Output the [x, y] coordinate of the center of the cell containing the given text.  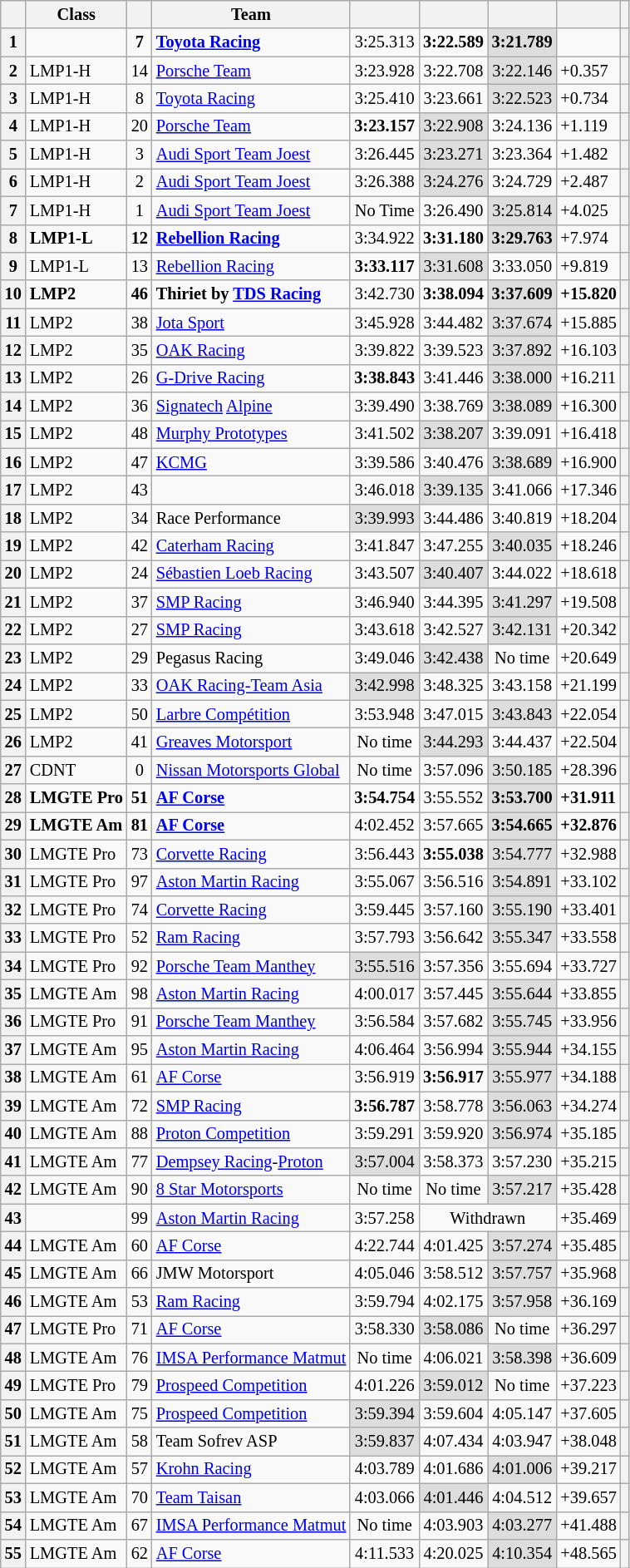
4:01.686 [454, 1469]
4:03.066 [384, 1497]
3:31.180 [454, 239]
3:56.063 [522, 1106]
+34.274 [588, 1106]
3:29.763 [522, 239]
3:57.258 [384, 1218]
76 [140, 1358]
3:58.373 [454, 1161]
3:39.586 [384, 462]
3:55.347 [522, 938]
3:24.276 [454, 182]
3:57.160 [454, 910]
3:22.146 [522, 71]
3:57.445 [454, 994]
+39.657 [588, 1497]
Caterham Racing [251, 546]
3:38.094 [454, 294]
4 [13, 126]
3:59.837 [384, 1442]
Nissan Motorsports Global [251, 770]
3:57.958 [522, 1302]
3:59.604 [454, 1413]
+35.185 [588, 1134]
3:37.892 [522, 350]
+1.119 [588, 126]
4:07.434 [454, 1442]
4:01.446 [454, 1497]
+35.215 [588, 1161]
71 [140, 1329]
3:59.445 [384, 910]
3:56.516 [454, 882]
+0.734 [588, 98]
3:55.038 [454, 854]
32 [13, 910]
3:58.778 [454, 1106]
4:10.354 [522, 1553]
4:03.903 [454, 1526]
3:43.843 [522, 714]
3:56.974 [522, 1134]
Dempsey Racing-Proton [251, 1161]
+18.246 [588, 546]
4:03.947 [522, 1442]
57 [140, 1469]
3:45.928 [384, 323]
3:44.437 [522, 742]
OAK Racing [251, 350]
+0.357 [588, 71]
Withdrawn [487, 1218]
98 [140, 994]
+2.487 [588, 182]
18 [13, 518]
3:59.291 [384, 1134]
3:23.157 [384, 126]
3:58.086 [454, 1329]
3:42.998 [384, 686]
3:55.977 [522, 1077]
3:25.313 [384, 42]
3:59.012 [454, 1386]
Pegasus Racing [251, 658]
3:23.364 [522, 155]
77 [140, 1161]
3:57.356 [454, 966]
+33.956 [588, 1022]
3:54.754 [384, 798]
Krohn Racing [251, 1469]
4:03.789 [384, 1469]
3:56.443 [384, 854]
3:24.136 [522, 126]
JMW Motorsport [251, 1274]
4:06.021 [454, 1358]
KCMG [251, 462]
+48.565 [588, 1553]
3:44.486 [454, 518]
+35.469 [588, 1218]
3:55.694 [522, 966]
3:41.502 [384, 434]
73 [140, 854]
+34.155 [588, 1050]
3:54.777 [522, 854]
3:59.920 [454, 1134]
3:55.067 [384, 882]
Greaves Motorsport [251, 742]
4:05.046 [384, 1274]
3:22.908 [454, 126]
+39.217 [588, 1469]
4:01.006 [522, 1469]
+16.900 [588, 462]
3:39.490 [384, 407]
+16.103 [588, 350]
+21.199 [588, 686]
3:55.190 [522, 910]
3:53.700 [522, 798]
+16.418 [588, 434]
+15.820 [588, 294]
3:46.940 [384, 602]
40 [13, 1134]
4:06.464 [384, 1050]
3:57.682 [454, 1022]
3:38.843 [384, 378]
90 [140, 1190]
3:56.917 [454, 1077]
3:39.135 [454, 490]
3:57.217 [522, 1190]
70 [140, 1497]
3:37.609 [522, 294]
3:31.608 [454, 266]
+9.819 [588, 266]
54 [13, 1526]
3:43.158 [522, 686]
CDNT [76, 770]
3:38.000 [522, 378]
15 [13, 434]
4:05.147 [522, 1413]
44 [13, 1245]
60 [140, 1245]
92 [140, 966]
Team [251, 14]
3:26.490 [454, 210]
3:33.050 [522, 266]
79 [140, 1386]
3:40.819 [522, 518]
OAK Racing-Team Asia [251, 686]
3:59.394 [384, 1413]
3:38.769 [454, 407]
3:54.891 [522, 882]
3:22.523 [522, 98]
Signatech Alpine [251, 407]
+33.558 [588, 938]
4:02.175 [454, 1302]
39 [13, 1106]
+18.204 [588, 518]
+35.428 [588, 1190]
3:57.665 [454, 826]
3:42.438 [454, 658]
No Time [384, 210]
4:20.025 [454, 1553]
3:56.642 [454, 938]
4:04.512 [522, 1497]
+33.401 [588, 910]
+36.169 [588, 1302]
3:57.004 [384, 1161]
3:56.584 [384, 1022]
10 [13, 294]
8 Star Motorsports [251, 1190]
Proton Competition [251, 1134]
23 [13, 658]
67 [140, 1526]
3:57.793 [384, 938]
+32.876 [588, 826]
3:55.944 [522, 1050]
3:38.689 [522, 462]
+31.911 [588, 798]
21 [13, 602]
3:41.847 [384, 546]
4:11.533 [384, 1553]
+1.482 [588, 155]
3:55.516 [384, 966]
3:33.117 [384, 266]
3:44.022 [522, 574]
22 [13, 630]
62 [140, 1553]
3:23.928 [384, 71]
95 [140, 1050]
+36.609 [588, 1358]
+16.211 [588, 378]
31 [13, 882]
3:23.271 [454, 155]
0 [140, 770]
4:01.425 [454, 1245]
+20.342 [588, 630]
+19.508 [588, 602]
+37.223 [588, 1386]
+18.618 [588, 574]
+33.727 [588, 966]
5 [13, 155]
3:39.523 [454, 350]
3:47.255 [454, 546]
3:47.015 [454, 714]
+35.968 [588, 1274]
4:03.277 [522, 1526]
17 [13, 490]
3:34.922 [384, 239]
+16.300 [588, 407]
+41.488 [588, 1526]
3:44.293 [454, 742]
3:26.445 [384, 155]
+35.485 [588, 1245]
3:22.589 [454, 42]
3:56.787 [384, 1106]
3:57.757 [522, 1274]
Team Sofrev ASP [251, 1442]
6 [13, 182]
3:44.395 [454, 602]
3:26.388 [384, 182]
3:38.089 [522, 407]
74 [140, 910]
66 [140, 1274]
3:48.325 [454, 686]
3:56.919 [384, 1077]
3:40.476 [454, 462]
91 [140, 1022]
3:41.446 [454, 378]
3:53.948 [384, 714]
G-Drive Racing [251, 378]
3:56.994 [454, 1050]
81 [140, 826]
Team Taisan [251, 1497]
3:41.066 [522, 490]
+4.025 [588, 210]
3:54.665 [522, 826]
+36.297 [588, 1329]
72 [140, 1106]
3:57.230 [522, 1161]
4:00.017 [384, 994]
3:37.674 [522, 323]
4:01.226 [384, 1386]
3:42.527 [454, 630]
+20.649 [588, 658]
3:25.814 [522, 210]
3:55.552 [454, 798]
3:43.618 [384, 630]
3:38.207 [454, 434]
9 [13, 266]
61 [140, 1077]
Race Performance [251, 518]
25 [13, 714]
11 [13, 323]
16 [13, 462]
3:42.131 [522, 630]
3:44.482 [454, 323]
3:50.185 [522, 770]
+17.346 [588, 490]
30 [13, 854]
55 [13, 1553]
3:39.091 [522, 434]
+32.988 [588, 854]
19 [13, 546]
+15.885 [588, 323]
+22.054 [588, 714]
3:58.512 [454, 1274]
3:49.046 [384, 658]
+34.188 [588, 1077]
58 [140, 1442]
+37.605 [588, 1413]
3:42.730 [384, 294]
+33.855 [588, 994]
+33.102 [588, 882]
97 [140, 882]
+22.504 [588, 742]
3:40.407 [454, 574]
3:43.507 [384, 574]
49 [13, 1386]
Thiriet by TDS Racing [251, 294]
3:55.745 [522, 1022]
3:40.035 [522, 546]
3:58.330 [384, 1329]
3:57.274 [522, 1245]
4:22.744 [384, 1245]
3:39.993 [384, 518]
+38.048 [588, 1442]
Jota Sport [251, 323]
Sébastien Loeb Racing [251, 574]
3:39.822 [384, 350]
3:24.729 [522, 182]
3:46.018 [384, 490]
Larbre Compétition [251, 714]
Murphy Prototypes [251, 434]
28 [13, 798]
3:22.708 [454, 71]
3:58.398 [522, 1358]
45 [13, 1274]
3:23.661 [454, 98]
3:21.789 [522, 42]
+28.396 [588, 770]
3:25.410 [384, 98]
Class [76, 14]
3:57.096 [454, 770]
4:02.452 [384, 826]
3:41.297 [522, 602]
99 [140, 1218]
75 [140, 1413]
3:55.644 [522, 994]
3:59.794 [384, 1302]
88 [140, 1134]
+7.974 [588, 239]
